Return [x, y] of the center of cell containing provided text 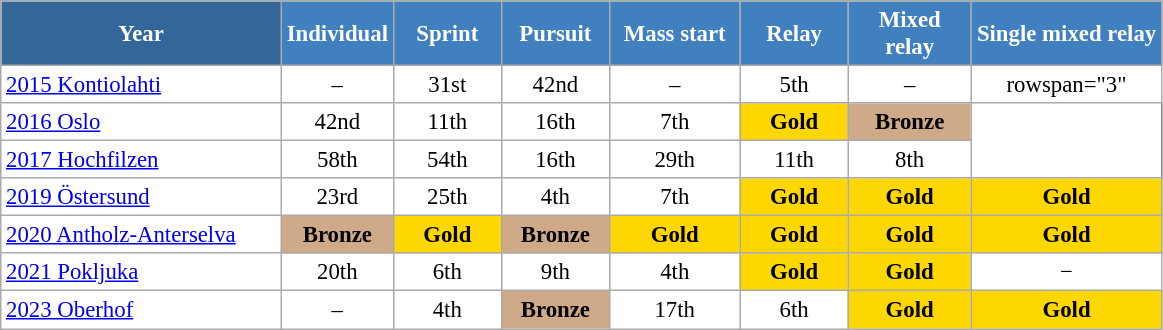
Relay [794, 34]
Pursuit [555, 34]
2017 Hochfilzen [142, 160]
9th [555, 273]
20th [337, 273]
58th [337, 160]
Sprint [447, 34]
2016 Oslo [142, 122]
Individual [337, 34]
− [1066, 273]
2019 Östersund [142, 197]
2020 Antholz-Anterselva [142, 235]
8th [910, 160]
5th [794, 85]
54th [447, 160]
31st [447, 85]
Single mixed relay [1066, 34]
2021 Pokljuka [142, 273]
2023 Oberhof [142, 310]
25th [447, 197]
Year [142, 34]
Mixed relay [910, 34]
rowspan="3" [1066, 85]
23rd [337, 197]
29th [674, 160]
17th [674, 310]
Mass start [674, 34]
2015 Kontiolahti [142, 85]
